From the cell containing the given text, extract its center point as [X, Y] coordinate. 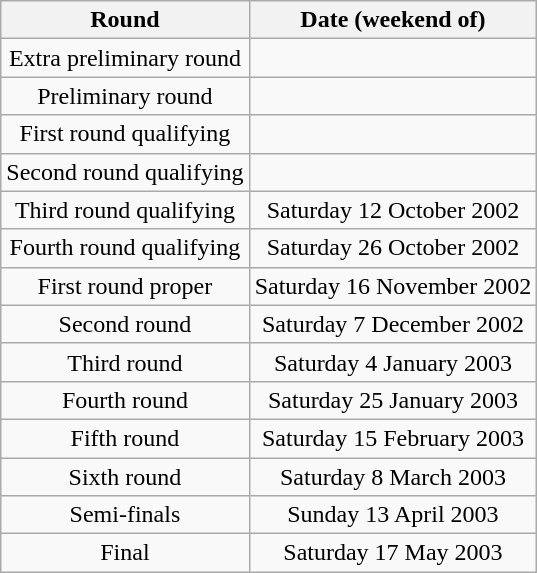
Round [125, 20]
Sunday 13 April 2003 [393, 515]
Third round qualifying [125, 210]
Saturday 7 December 2002 [393, 324]
Preliminary round [125, 96]
Saturday 16 November 2002 [393, 286]
Final [125, 553]
Saturday 17 May 2003 [393, 553]
Saturday 12 October 2002 [393, 210]
First round proper [125, 286]
Third round [125, 362]
Saturday 8 March 2003 [393, 477]
Fifth round [125, 438]
Semi-finals [125, 515]
Fourth round [125, 400]
Second round qualifying [125, 172]
Date (weekend of) [393, 20]
Saturday 15 February 2003 [393, 438]
Extra preliminary round [125, 58]
Saturday 26 October 2002 [393, 248]
Fourth round qualifying [125, 248]
Second round [125, 324]
Sixth round [125, 477]
Saturday 4 January 2003 [393, 362]
Saturday 25 January 2003 [393, 400]
First round qualifying [125, 134]
